For the text-containing cell, return its midpoint in (x, y) coordinate format. 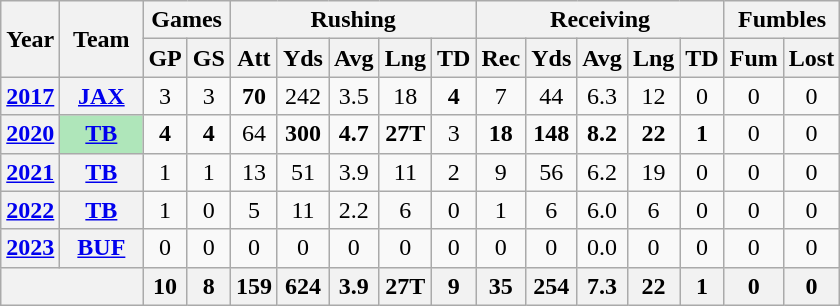
0.0 (602, 248)
56 (552, 172)
2023 (30, 248)
6.2 (602, 172)
7.3 (602, 286)
6.3 (602, 96)
BUF (102, 248)
Receiving (600, 20)
51 (302, 172)
254 (552, 286)
Fumbles (782, 20)
70 (254, 96)
13 (254, 172)
Games (186, 20)
2 (454, 172)
Fum (754, 58)
Rec (501, 58)
300 (302, 134)
2017 (30, 96)
159 (254, 286)
19 (653, 172)
JAX (102, 96)
Lost (811, 58)
2022 (30, 210)
10 (165, 286)
2020 (30, 134)
Year (30, 39)
7 (501, 96)
8 (208, 286)
64 (254, 134)
5 (254, 210)
624 (302, 286)
35 (501, 286)
2.2 (354, 210)
148 (552, 134)
Rushing (353, 20)
Att (254, 58)
GS (208, 58)
242 (302, 96)
44 (552, 96)
3.5 (354, 96)
6.0 (602, 210)
GP (165, 58)
2021 (30, 172)
8.2 (602, 134)
Team (102, 39)
12 (653, 96)
4.7 (354, 134)
